Pinpoint the cell where the given text exists, returning its (x, y) midpoint coordinate. 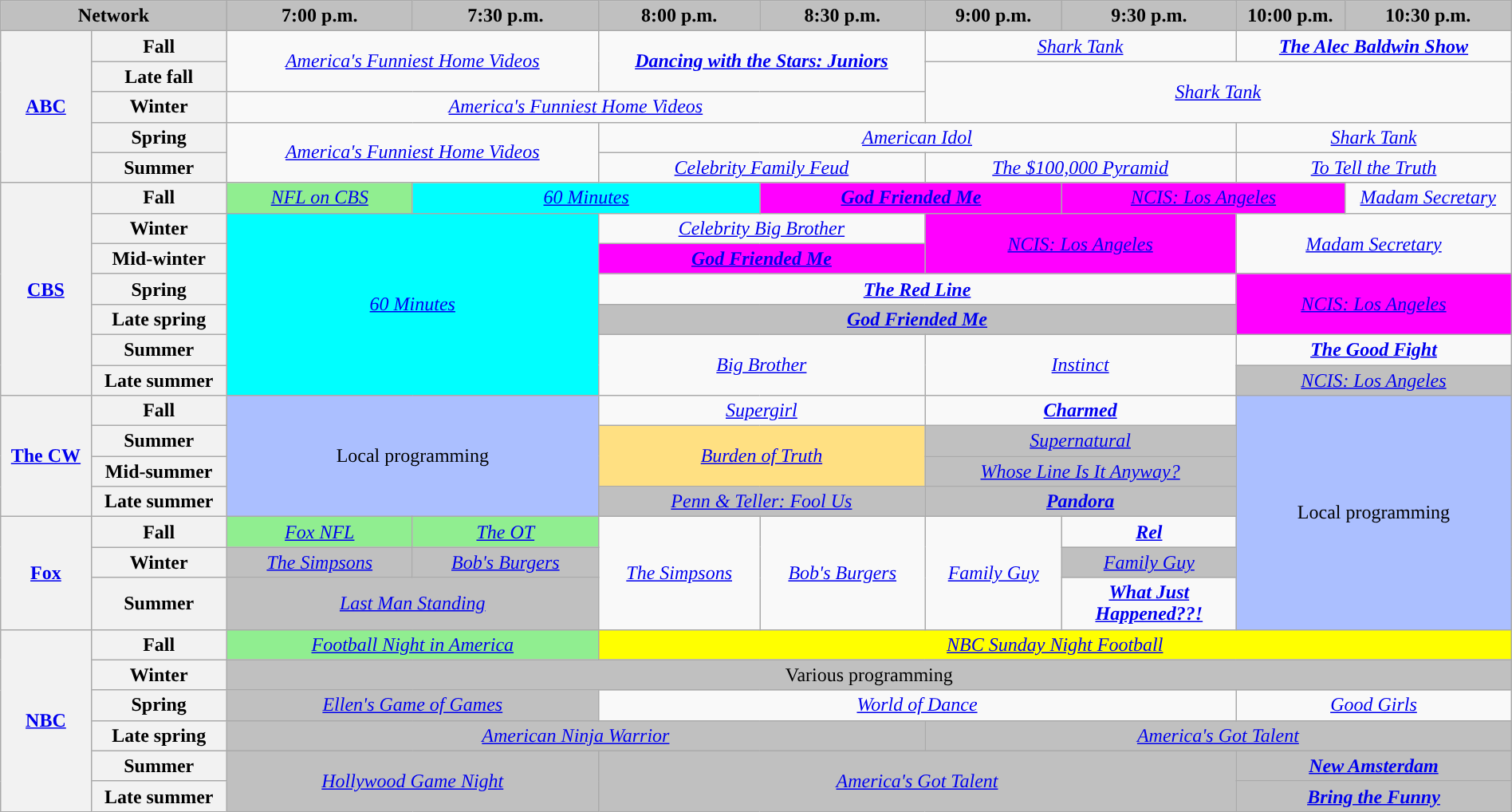
NBC Sunday Night Football (1054, 644)
Fox NFL (319, 532)
Charmed (1081, 411)
Instinct (1081, 365)
ABC (46, 107)
Fox (46, 573)
Good Girls (1374, 705)
The $100,000 Pyramid (1081, 168)
What Just Happened??! (1149, 603)
American Idol (917, 137)
9:00 p.m. (994, 16)
CBS (46, 289)
NBC (46, 720)
Dancing with the Stars: Juniors (761, 61)
To Tell the Truth (1374, 168)
10:30 p.m. (1427, 16)
7:30 p.m. (506, 16)
Big Brother (761, 365)
The Alec Baldwin Show (1374, 46)
Late fall (159, 77)
Supernatural (1081, 441)
Various programming (869, 675)
7:00 p.m. (319, 16)
Celebrity Family Feud (761, 168)
Rel (1149, 532)
The Red Line (917, 289)
World of Dance (917, 705)
10:00 p.m. (1290, 16)
The Good Fight (1374, 349)
8:00 p.m. (679, 16)
Mid-winter (159, 258)
8:30 p.m. (842, 16)
Burden of Truth (761, 456)
Bring the Funny (1374, 796)
Network (114, 16)
9:30 p.m. (1149, 16)
Last Man Standing (412, 603)
Hollywood Game Night (412, 781)
The CW (46, 456)
New Amsterdam (1374, 766)
Football Night in America (412, 644)
NFL on CBS (319, 198)
Ellen's Game of Games (412, 705)
Whose Line Is It Anyway? (1081, 471)
Pandora (1081, 502)
Celebrity Big Brother (761, 228)
Mid-summer (159, 471)
Supergirl (761, 411)
Penn & Teller: Fool Us (761, 502)
The OT (506, 532)
American Ninja Warrior (576, 735)
